Extract the (x, y) coordinate from the center of the cell holding the provided text.  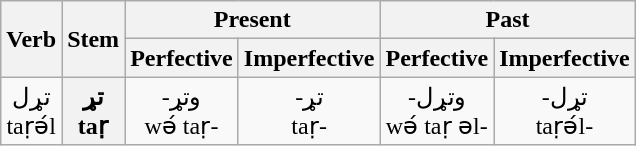
تړلtaṛә́l (32, 111)
Stem (94, 39)
-تړلtaṛә́l- (565, 111)
-تړtaṛ- (309, 111)
Present (252, 20)
Past (508, 20)
-وتړwә́ taṛ- (182, 111)
تړtaṛ (94, 111)
-وتړلwә́ taṛ әl- (437, 111)
Verb (32, 39)
